Pinpoint the cell where the given text exists, returning its (X, Y) midpoint coordinate. 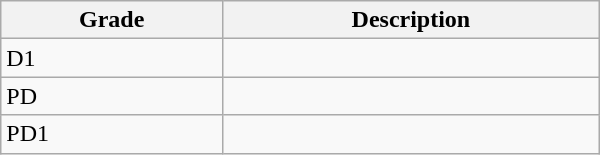
PD (112, 96)
D1 (112, 58)
PD1 (112, 134)
Description (412, 20)
Grade (112, 20)
